Output the (x, y) coordinate of the center of the cell containing the given text.  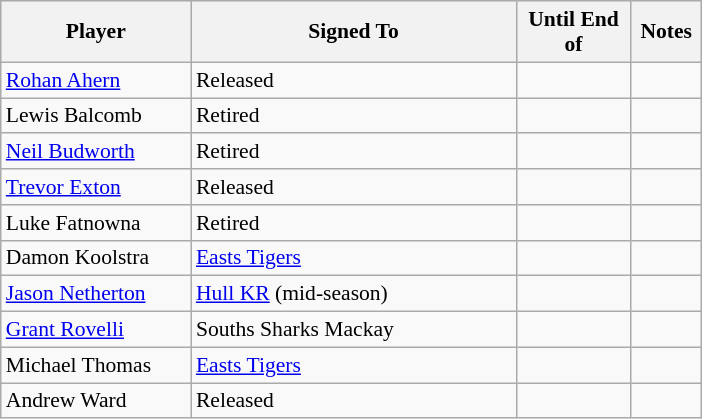
Luke Fatnowna (96, 223)
Lewis Balcomb (96, 116)
Souths Sharks Mackay (354, 330)
Rohan Ahern (96, 80)
Jason Netherton (96, 294)
Notes (666, 32)
Michael Thomas (96, 365)
Trevor Exton (96, 187)
Hull KR (mid-season) (354, 294)
Signed To (354, 32)
Until End of (574, 32)
Damon Koolstra (96, 258)
Neil Budworth (96, 152)
Andrew Ward (96, 401)
Grant Rovelli (96, 330)
Player (96, 32)
